Find where the given text appears and provide that cell's center as (x, y) coordinate. 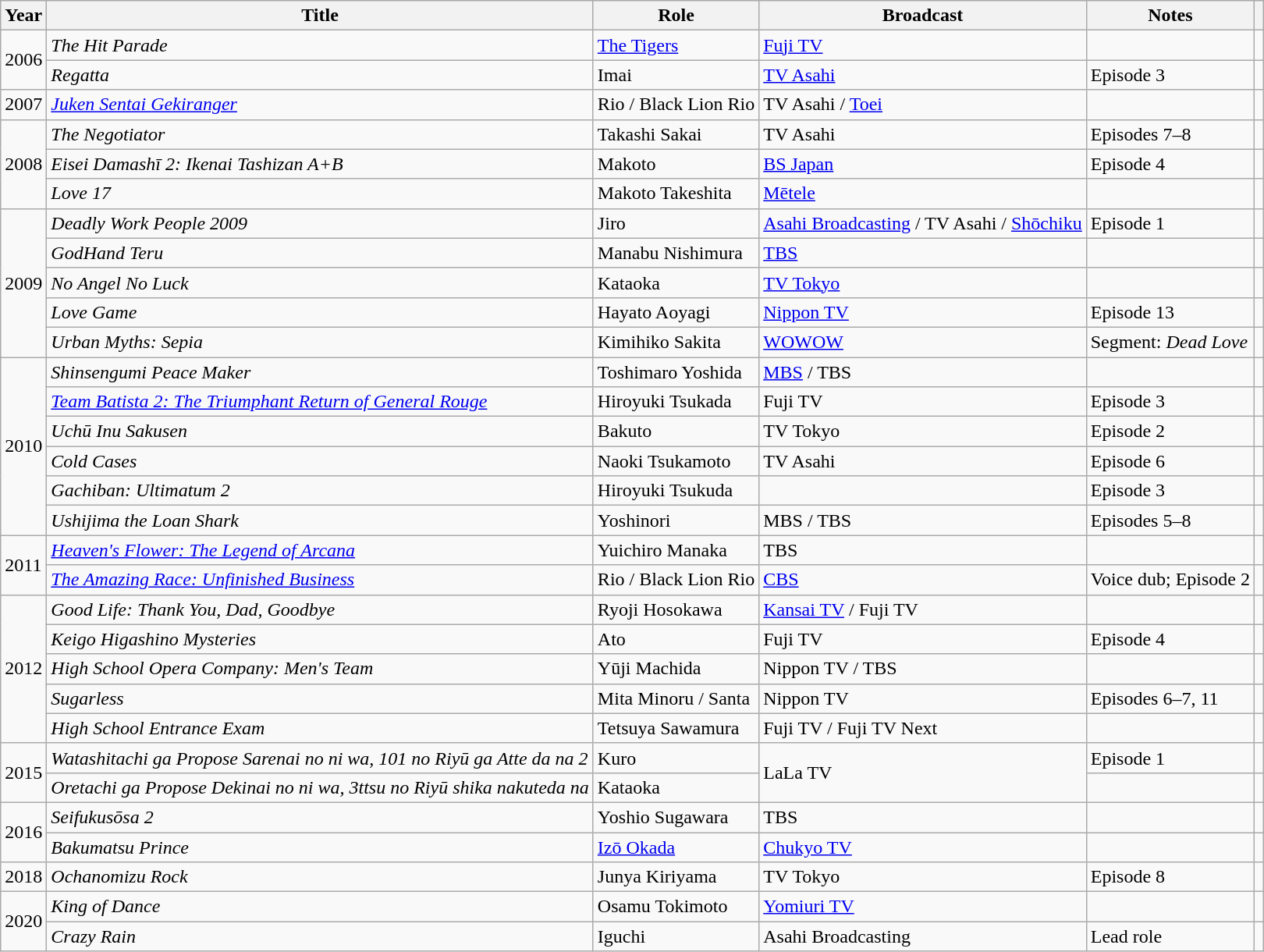
Yoshio Sugawara (676, 817)
Broadcast (923, 16)
High School Entrance Exam (320, 728)
Kansai TV / Fuji TV (923, 609)
Yuichiro Manaka (676, 550)
GodHand Teru (320, 253)
Ochanomizu Rock (320, 877)
Kimihiko Sakita (676, 342)
Chukyo TV (923, 847)
Episodes 6–7, 11 (1170, 698)
2018 (23, 877)
Toshimaro Yoshida (676, 372)
Crazy Rain (320, 936)
Regatta (320, 75)
Episode 13 (1170, 312)
Mētele (923, 194)
Osamu Tokimoto (676, 907)
2010 (23, 446)
Jiro (676, 223)
Asahi Broadcasting (923, 936)
Gachiban: Ultimatum 2 (320, 491)
Makoto (676, 164)
BS Japan (923, 164)
2008 (23, 164)
2016 (23, 832)
Ato (676, 639)
Eisei Damashī 2: Ikenai Tashizan A+B (320, 164)
2009 (23, 282)
Episodes 5–8 (1170, 520)
Urban Myths: Sepia (320, 342)
Izō Okada (676, 847)
Imai (676, 75)
2012 (23, 669)
Love 17 (320, 194)
Iguchi (676, 936)
Bakumatsu Prince (320, 847)
Cold Cases (320, 461)
Mita Minoru / Santa (676, 698)
Ushijima the Loan Shark (320, 520)
Kuro (676, 758)
King of Dance (320, 907)
Episode 2 (1170, 432)
Manabu Nishimura (676, 253)
2015 (23, 773)
2020 (23, 922)
Naoki Tsukamoto (676, 461)
Fuji TV / Fuji TV Next (923, 728)
Heaven's Flower: The Legend of Arcana (320, 550)
Segment: Dead Love (1170, 342)
No Angel No Luck (320, 282)
Seifukusōsa 2 (320, 817)
Yoshinori (676, 520)
Bakuto (676, 432)
2011 (23, 565)
Year (23, 16)
The Amazing Race: Unfinished Business (320, 580)
The Negotiator (320, 134)
Juken Sentai Gekiranger (320, 105)
Uchū Inu Sakusen (320, 432)
Episodes 7–8 (1170, 134)
Sugarless (320, 698)
Nippon TV / TBS (923, 669)
Episode 6 (1170, 461)
Makoto Takeshita (676, 194)
Love Game (320, 312)
Deadly Work People 2009 (320, 223)
2006 (23, 60)
Watashitachi ga Propose Sarenai no ni wa, 101 no Riyū ga Atte da na 2 (320, 758)
The Tigers (676, 45)
Oretachi ga Propose Dekinai no ni wa, 3ttsu no Riyū shika nakuteda na (320, 787)
CBS (923, 580)
Shinsengumi Peace Maker (320, 372)
Keigo Higashino Mysteries (320, 639)
Tetsuya Sawamura (676, 728)
Role (676, 16)
Notes (1170, 16)
LaLa TV (923, 773)
Hayato Aoyagi (676, 312)
Takashi Sakai (676, 134)
Team Batista 2: The Triumphant Return of General Rouge (320, 402)
High School Opera Company: Men's Team (320, 669)
Episode 8 (1170, 877)
Asahi Broadcasting / TV Asahi / Shōchiku (923, 223)
Voice dub; Episode 2 (1170, 580)
Lead role (1170, 936)
TV Asahi / Toei (923, 105)
Title (320, 16)
Junya Kiriyama (676, 877)
The Hit Parade (320, 45)
Yomiuri TV (923, 907)
Hiroyuki Tsukuda (676, 491)
2007 (23, 105)
Ryoji Hosokawa (676, 609)
Good Life: Thank You, Dad, Goodbye (320, 609)
WOWOW (923, 342)
Yūji Machida (676, 669)
Hiroyuki Tsukada (676, 402)
